From the cell containing the given text, extract its center point as (x, y) coordinate. 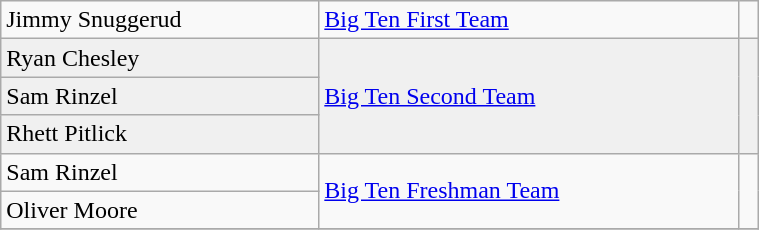
Rhett Pitlick (160, 134)
Jimmy Snuggerud (160, 20)
Ryan Chesley (160, 58)
Oliver Moore (160, 210)
Big Ten Second Team (529, 96)
Big Ten Freshman Team (529, 191)
Big Ten First Team (529, 20)
